Extract the [X, Y] coordinate from the center of the cell holding the provided text.  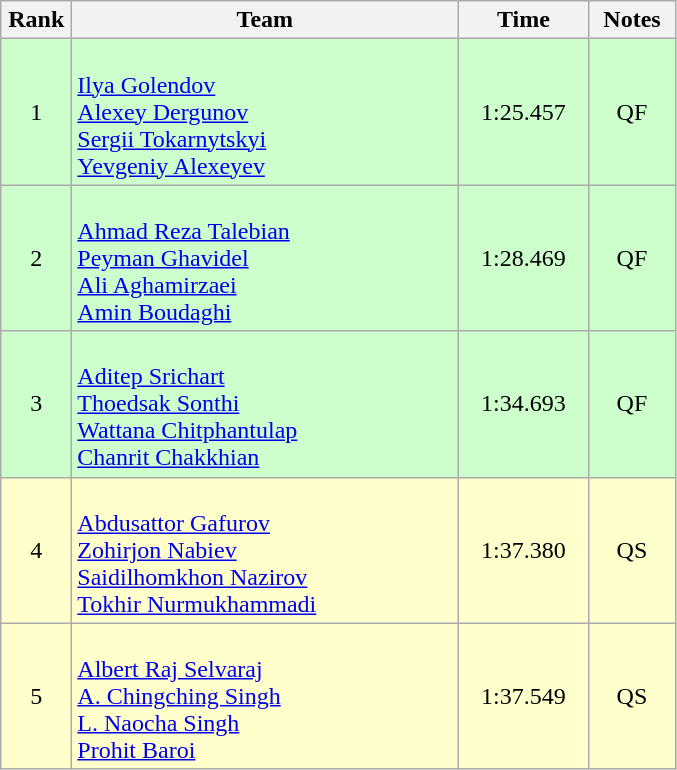
3 [36, 404]
Rank [36, 20]
2 [36, 258]
1:28.469 [524, 258]
Abdusattor GafurovZohirjon NabievSaidilhomkhon NazirovTokhir Nurmukhammadi [265, 550]
Ilya GolendovAlexey DergunovSergii TokarnytskyiYevgeniy Alexeyev [265, 112]
1:37.380 [524, 550]
Ahmad Reza TalebianPeyman GhavidelAli AghamirzaeiAmin Boudaghi [265, 258]
5 [36, 696]
4 [36, 550]
Albert Raj SelvarajA. Chingching SinghL. Naocha SinghProhit Baroi [265, 696]
Team [265, 20]
Time [524, 20]
1:25.457 [524, 112]
1:34.693 [524, 404]
1:37.549 [524, 696]
Aditep SrichartThoedsak SonthiWattana ChitphantulapChanrit Chakkhian [265, 404]
1 [36, 112]
Notes [632, 20]
